Locate the cell with the specified text and output its [X, Y] center coordinate. 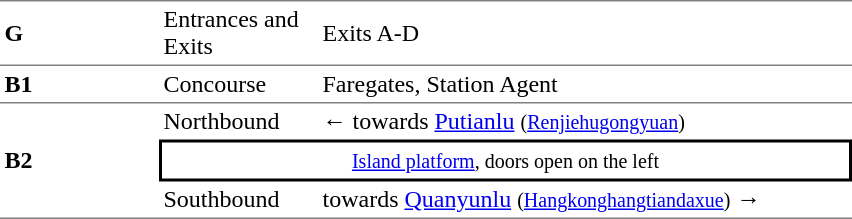
Northbound [238, 122]
Faregates, Station Agent [585, 85]
B1 [80, 85]
Island platform, doors open on the left [506, 161]
Entrances and Exits [238, 33]
← towards Putianlu (Renjiehugongyuan) [585, 122]
Concourse [238, 85]
G [80, 33]
Exits A-D [585, 33]
